For the text-containing cell, return its midpoint in [x, y] coordinate format. 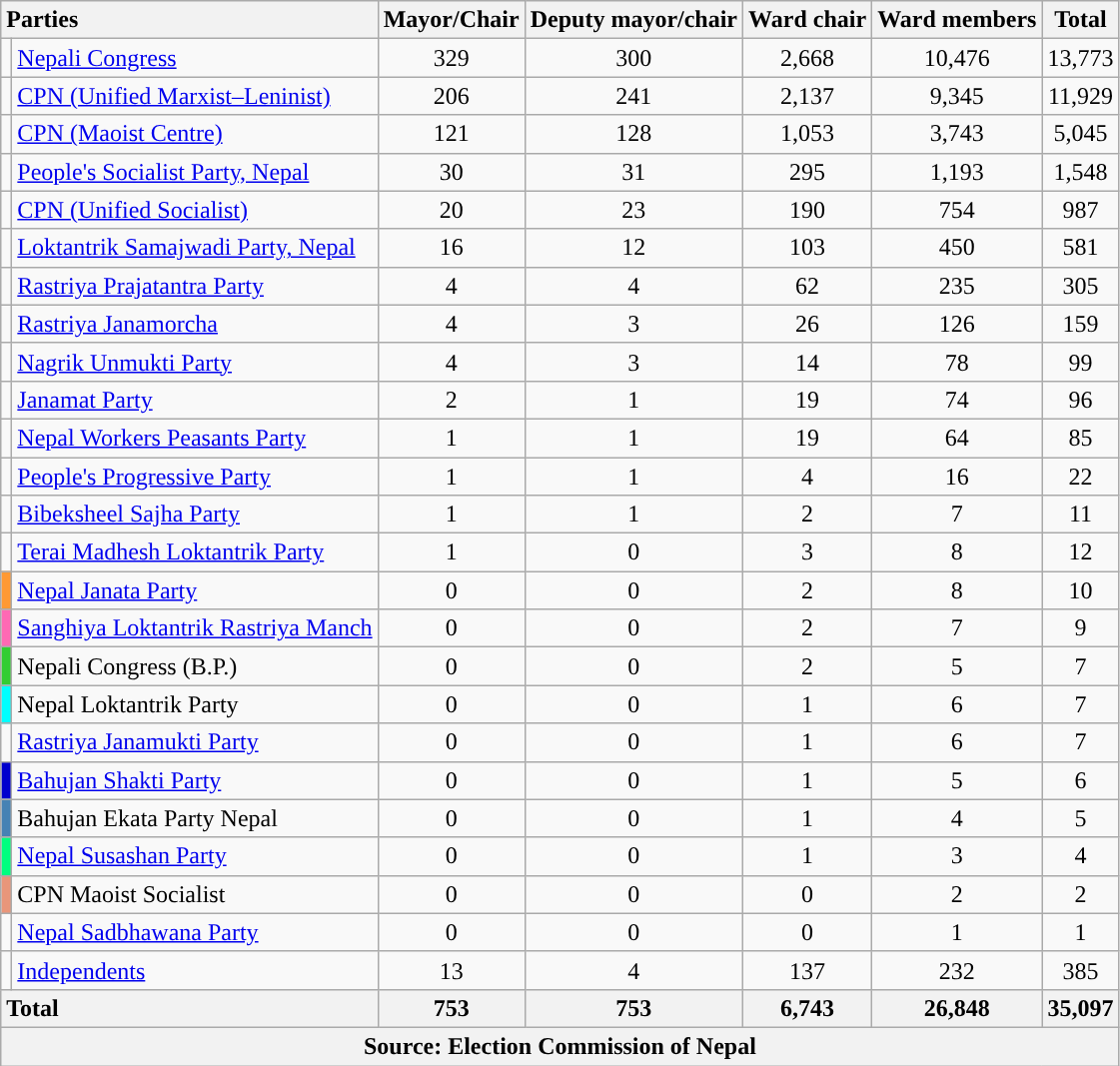
1,548 [1081, 172]
2,137 [807, 96]
Janamat Party [195, 400]
5,045 [1081, 134]
31 [633, 172]
2,668 [807, 58]
26,848 [957, 1008]
Bahujan Shakti Party [195, 780]
96 [1081, 400]
People's Progressive Party [195, 477]
Source: Election Commission of Nepal [560, 1046]
1,193 [957, 172]
Terai Madhesh Loktantrik Party [195, 552]
People's Socialist Party, Nepal [195, 172]
235 [957, 286]
35,097 [1081, 1008]
232 [957, 970]
Rastriya Janamorcha [195, 324]
CPN Maoist Socialist [195, 894]
26 [807, 324]
305 [1081, 286]
Nepal Workers Peasants Party [195, 438]
Nepali Congress (B.P.) [195, 666]
295 [807, 172]
78 [957, 362]
121 [452, 134]
987 [1081, 210]
Parties [190, 20]
Nepali Congress [195, 58]
Rastriya Prajatantra Party [195, 286]
9 [1081, 628]
206 [452, 96]
13,773 [1081, 58]
Nepal Sadbhawana Party [195, 932]
385 [1081, 970]
241 [633, 96]
13 [452, 970]
Bahujan Ekata Party Nepal [195, 818]
11,929 [1081, 96]
10,476 [957, 58]
Mayor/Chair [452, 20]
Nepal Loktantrik Party [195, 704]
14 [807, 362]
22 [1081, 477]
CPN (Unified Marxist–Leninist) [195, 96]
754 [957, 210]
CPN (Unified Socialist) [195, 210]
126 [957, 324]
Deputy mayor/chair [633, 20]
6,743 [807, 1008]
190 [807, 210]
Nagrik Unmukti Party [195, 362]
30 [452, 172]
300 [633, 58]
Loktantrik Samajwadi Party, Nepal [195, 248]
74 [957, 400]
62 [807, 286]
Ward chair [807, 20]
11 [1081, 515]
137 [807, 970]
Sanghiya Loktantrik Rastriya Manch [195, 628]
159 [1081, 324]
103 [807, 248]
128 [633, 134]
9,345 [957, 96]
20 [452, 210]
Ward members [957, 20]
329 [452, 58]
10 [1081, 590]
Independents [195, 970]
CPN (Maoist Centre) [195, 134]
64 [957, 438]
Rastriya Janamukti Party [195, 742]
581 [1081, 248]
3,743 [957, 134]
85 [1081, 438]
1,053 [807, 134]
Bibeksheel Sajha Party [195, 515]
Nepal Janata Party [195, 590]
450 [957, 248]
99 [1081, 362]
Nepal Susashan Party [195, 856]
23 [633, 210]
